Determine the (x, y) coordinate at the center of the cell enclosing the given text.  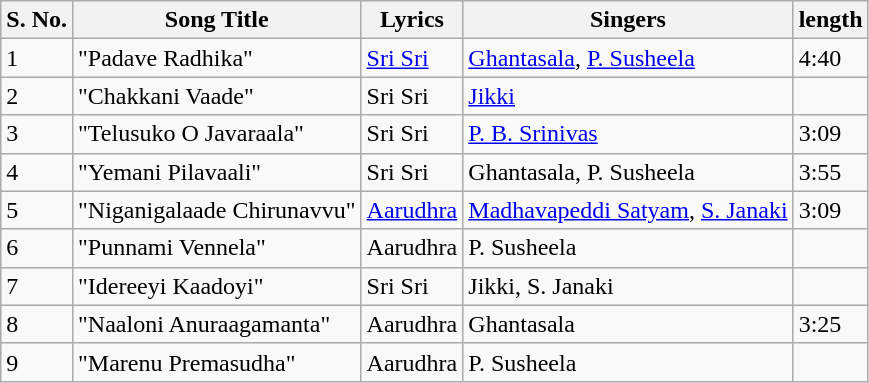
Jikki (628, 96)
S. No. (37, 20)
Ghantasala (628, 324)
"Padave Radhika" (216, 58)
Madhavapeddi Satyam, S. Janaki (628, 210)
"Niganigalaade Chirunavvu" (216, 210)
"Telusuko O Javaraala" (216, 134)
length (830, 20)
4 (37, 172)
"Chakkani Vaade" (216, 96)
5 (37, 210)
4:40 (830, 58)
8 (37, 324)
"Punnami Vennela" (216, 248)
9 (37, 362)
7 (37, 286)
P. B. Srinivas (628, 134)
2 (37, 96)
Jikki, S. Janaki (628, 286)
Song Title (216, 20)
"Yemani Pilavaali" (216, 172)
1 (37, 58)
"Idereeyi Kaadoyi" (216, 286)
"Marenu Premasudha" (216, 362)
3:55 (830, 172)
"Naaloni Anuraagamanta" (216, 324)
Lyrics (412, 20)
Singers (628, 20)
3:25 (830, 324)
6 (37, 248)
3 (37, 134)
